Return [X, Y] of the center of cell containing provided text 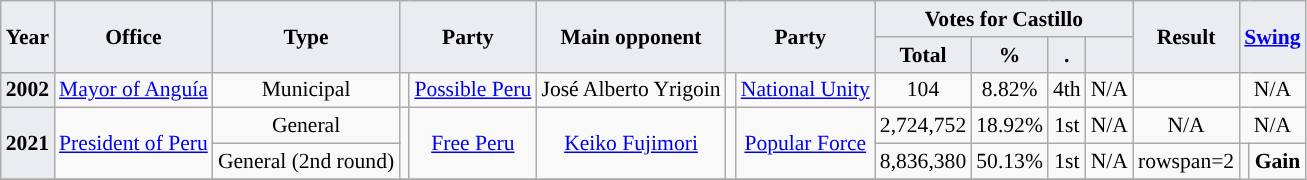
Mayor of Anguía [134, 90]
Swing [1272, 36]
José Alberto Yrigoin [630, 90]
General (2nd round) [306, 162]
Type [306, 36]
8.82% [1010, 90]
National Unity [806, 90]
18.92% [1010, 126]
2,724,752 [923, 126]
Total [923, 55]
Votes for Castillo [1004, 19]
Office [134, 36]
Possible Peru [472, 90]
Main opponent [630, 36]
8,836,380 [923, 162]
Keiko Fujimori [630, 144]
. [1067, 55]
2002 [28, 90]
2021 [28, 144]
Year [28, 36]
rowspan=2 [1186, 162]
4th [1067, 90]
Gain [1277, 162]
50.13% [1010, 162]
President of Peru [134, 144]
104 [923, 90]
Result [1186, 36]
Free Peru [472, 144]
Municipal [306, 90]
% [1010, 55]
General [306, 126]
Popular Force [806, 144]
